Locate the cell with the specified text and output its [x, y] center coordinate. 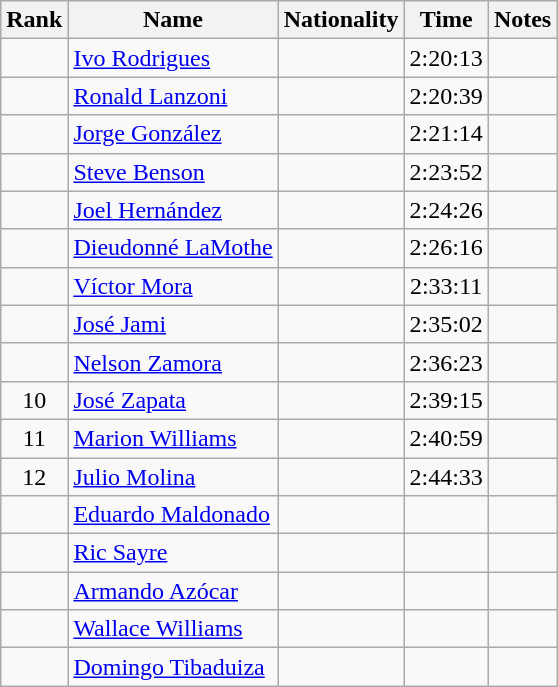
Name [173, 20]
2:20:13 [446, 58]
Rank [34, 20]
Steve Benson [173, 172]
11 [34, 438]
2:39:15 [446, 400]
Julio Molina [173, 477]
12 [34, 477]
2:33:11 [446, 286]
José Jami [173, 324]
2:44:33 [446, 477]
Wallace Williams [173, 629]
Joel Hernández [173, 210]
2:40:59 [446, 438]
Ric Sayre [173, 553]
Eduardo Maldonado [173, 515]
2:35:02 [446, 324]
Time [446, 20]
Notes [522, 20]
Dieudonné LaMothe [173, 248]
Víctor Mora [173, 286]
2:21:14 [446, 134]
2:23:52 [446, 172]
Ivo Rodrigues [173, 58]
10 [34, 400]
2:20:39 [446, 96]
Nelson Zamora [173, 362]
Ronald Lanzoni [173, 96]
2:36:23 [446, 362]
2:24:26 [446, 210]
Jorge González [173, 134]
Marion Williams [173, 438]
Nationality [341, 20]
2:26:16 [446, 248]
Armando Azócar [173, 591]
Domingo Tibaduiza [173, 667]
José Zapata [173, 400]
